Locate the cell with the specified text and output its [X, Y] center coordinate. 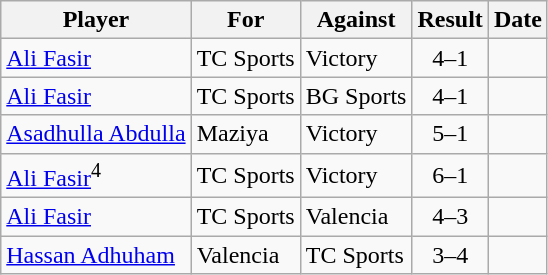
For [246, 20]
6–1 [450, 176]
3–4 [450, 255]
Ali Fasir4 [96, 176]
Result [450, 20]
4–3 [450, 217]
Asadhulla Abdulla [96, 134]
Maziya [246, 134]
Player [96, 20]
5–1 [450, 134]
Hassan Adhuham [96, 255]
Against [356, 20]
BG Sports [356, 96]
Date [518, 20]
